Pinpoint the cell where the given text exists, returning its [x, y] midpoint coordinate. 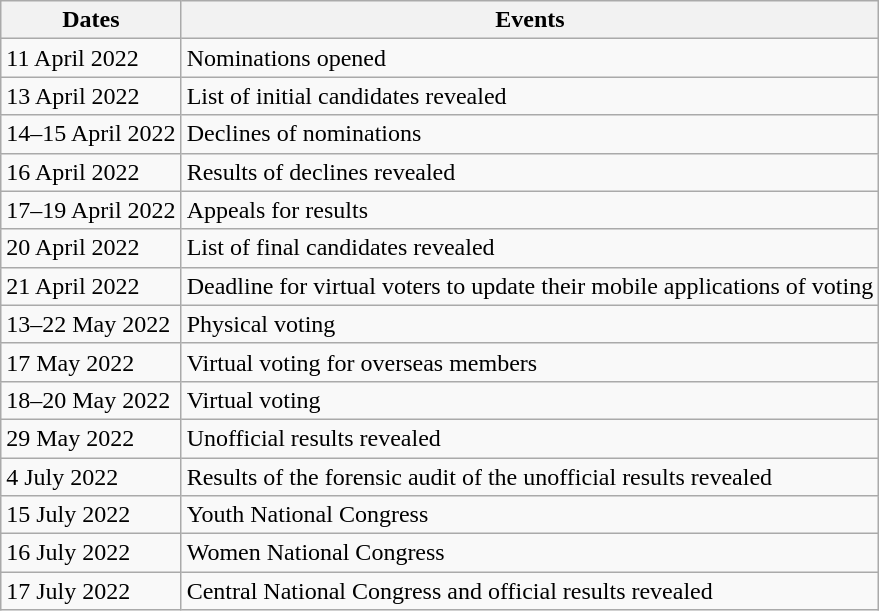
13 April 2022 [91, 96]
17–19 April 2022 [91, 210]
List of final candidates revealed [530, 248]
Appeals for results [530, 210]
29 May 2022 [91, 438]
21 April 2022 [91, 286]
Deadline for virtual voters to update their mobile applications of voting [530, 286]
List of initial candidates revealed [530, 96]
Nominations opened [530, 58]
11 April 2022 [91, 58]
13–22 May 2022 [91, 324]
16 April 2022 [91, 172]
Dates [91, 20]
Physical voting [530, 324]
Unofficial results revealed [530, 438]
17 May 2022 [91, 362]
Events [530, 20]
17 July 2022 [91, 591]
Central National Congress and official results revealed [530, 591]
Youth National Congress [530, 515]
14–15 April 2022 [91, 134]
18–20 May 2022 [91, 400]
Results of the forensic audit of the unofficial results revealed [530, 477]
4 July 2022 [91, 477]
Results of declines revealed [530, 172]
20 April 2022 [91, 248]
15 July 2022 [91, 515]
Virtual voting for overseas members [530, 362]
Declines of nominations [530, 134]
Virtual voting [530, 400]
16 July 2022 [91, 553]
Women National Congress [530, 553]
